Output the [x, y] coordinate of the center of the cell containing the given text.  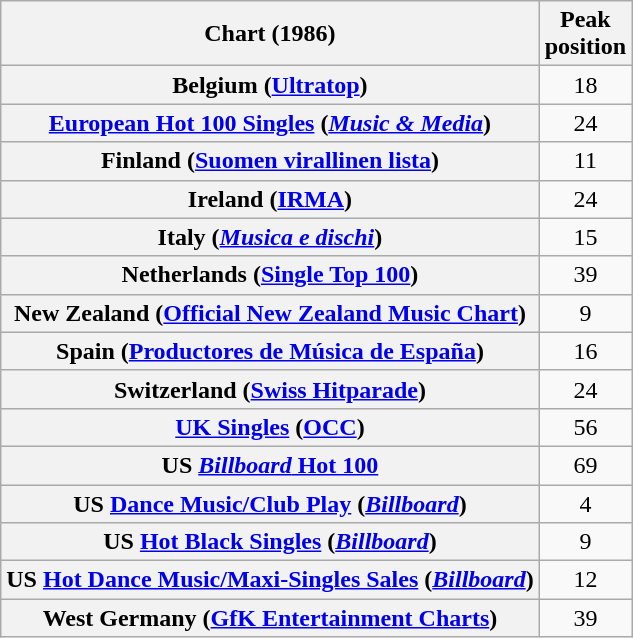
Switzerland (Swiss Hitparade) [270, 389]
16 [585, 351]
18 [585, 85]
West Germany (GfK Entertainment Charts) [270, 618]
US Hot Dance Music/Maxi-Singles Sales (Billboard) [270, 580]
US Billboard Hot 100 [270, 465]
12 [585, 580]
4 [585, 503]
Finland (Suomen virallinen lista) [270, 161]
UK Singles (OCC) [270, 427]
Peakposition [585, 34]
US Hot Black Singles (Billboard) [270, 542]
Belgium (Ultratop) [270, 85]
Italy (Musica e dischi) [270, 237]
New Zealand (Official New Zealand Music Chart) [270, 313]
US Dance Music/Club Play (Billboard) [270, 503]
Spain (Productores de Música de España) [270, 351]
European Hot 100 Singles (Music & Media) [270, 123]
56 [585, 427]
Chart (1986) [270, 34]
Netherlands (Single Top 100) [270, 275]
69 [585, 465]
Ireland (IRMA) [270, 199]
11 [585, 161]
15 [585, 237]
